Extract the (x, y) coordinate from the center of the cell holding the provided text.  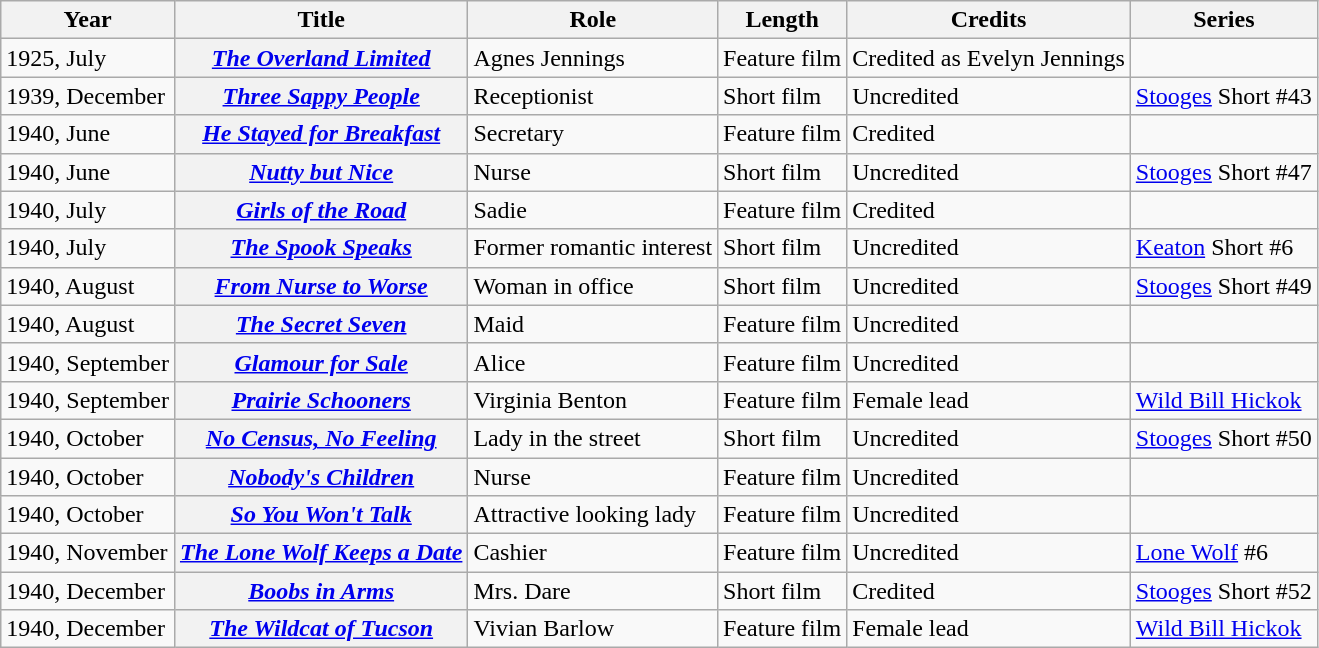
Attractive looking lady (593, 515)
Secretary (593, 134)
Stooges Short #50 (1224, 438)
Title (320, 20)
1939, December (88, 96)
Stooges Short #43 (1224, 96)
Keaton Short #6 (1224, 248)
Prairie Schooners (320, 400)
Maid (593, 324)
Sadie (593, 210)
Boobs in Arms (320, 591)
Agnes Jennings (593, 58)
Stooges Short #52 (1224, 591)
Credited as Evelyn Jennings (989, 58)
Lady in the street (593, 438)
Year (88, 20)
Nutty but Nice (320, 172)
Woman in office (593, 286)
The Wildcat of Tucson (320, 629)
Alice (593, 362)
Girls of the Road (320, 210)
The Lone Wolf Keeps a Date (320, 553)
Stooges Short #47 (1224, 172)
Cashier (593, 553)
Credits (989, 20)
Nobody's Children (320, 477)
He Stayed for Breakfast (320, 134)
Role (593, 20)
Mrs. Dare (593, 591)
Glamour for Sale (320, 362)
Receptionist (593, 96)
From Nurse to Worse (320, 286)
Former romantic interest (593, 248)
No Census, No Feeling (320, 438)
So You Won't Talk (320, 515)
The Spook Speaks (320, 248)
The Secret Seven (320, 324)
Virginia Benton (593, 400)
Length (782, 20)
Stooges Short #49 (1224, 286)
Series (1224, 20)
1940, November (88, 553)
1925, July (88, 58)
Three Sappy People (320, 96)
Vivian Barlow (593, 629)
The Overland Limited (320, 58)
Lone Wolf #6 (1224, 553)
